For the text-containing cell, return its midpoint in (X, Y) coordinate format. 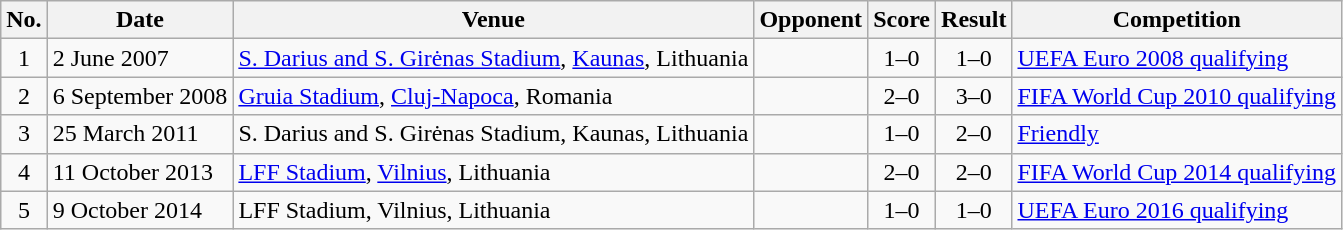
Gruia Stadium, Cluj-Napoca, Romania (494, 96)
9 October 2014 (140, 210)
3 (24, 134)
UEFA Euro 2008 qualifying (1177, 58)
4 (24, 172)
FIFA World Cup 2010 qualifying (1177, 96)
Date (140, 20)
11 October 2013 (140, 172)
1 (24, 58)
2 (24, 96)
Venue (494, 20)
Friendly (1177, 134)
No. (24, 20)
2 June 2007 (140, 58)
Score (902, 20)
Competition (1177, 20)
Result (974, 20)
UEFA Euro 2016 qualifying (1177, 210)
6 September 2008 (140, 96)
FIFA World Cup 2014 qualifying (1177, 172)
Opponent (811, 20)
25 March 2011 (140, 134)
5 (24, 210)
3–0 (974, 96)
